From the cell containing the given text, extract its center point as (x, y) coordinate. 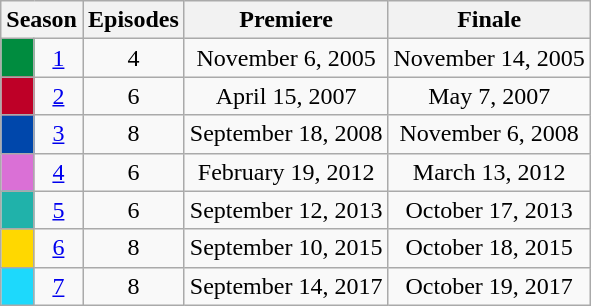
April 15, 2007 (286, 96)
May 7, 2007 (489, 96)
September 12, 2013 (286, 210)
Season (42, 20)
September 18, 2008 (286, 134)
October 18, 2015 (489, 248)
October 17, 2013 (489, 210)
2 (58, 96)
November 6, 2005 (286, 58)
Premiere (286, 20)
March 13, 2012 (489, 172)
3 (58, 134)
February 19, 2012 (286, 172)
1 (58, 58)
5 (58, 210)
October 19, 2017 (489, 286)
September 10, 2015 (286, 248)
November 14, 2005 (489, 58)
7 (58, 286)
Episodes (133, 20)
November 6, 2008 (489, 134)
September 14, 2017 (286, 286)
Finale (489, 20)
